Detect which cell encompasses the target text, then output its [x, y] center coordinate. 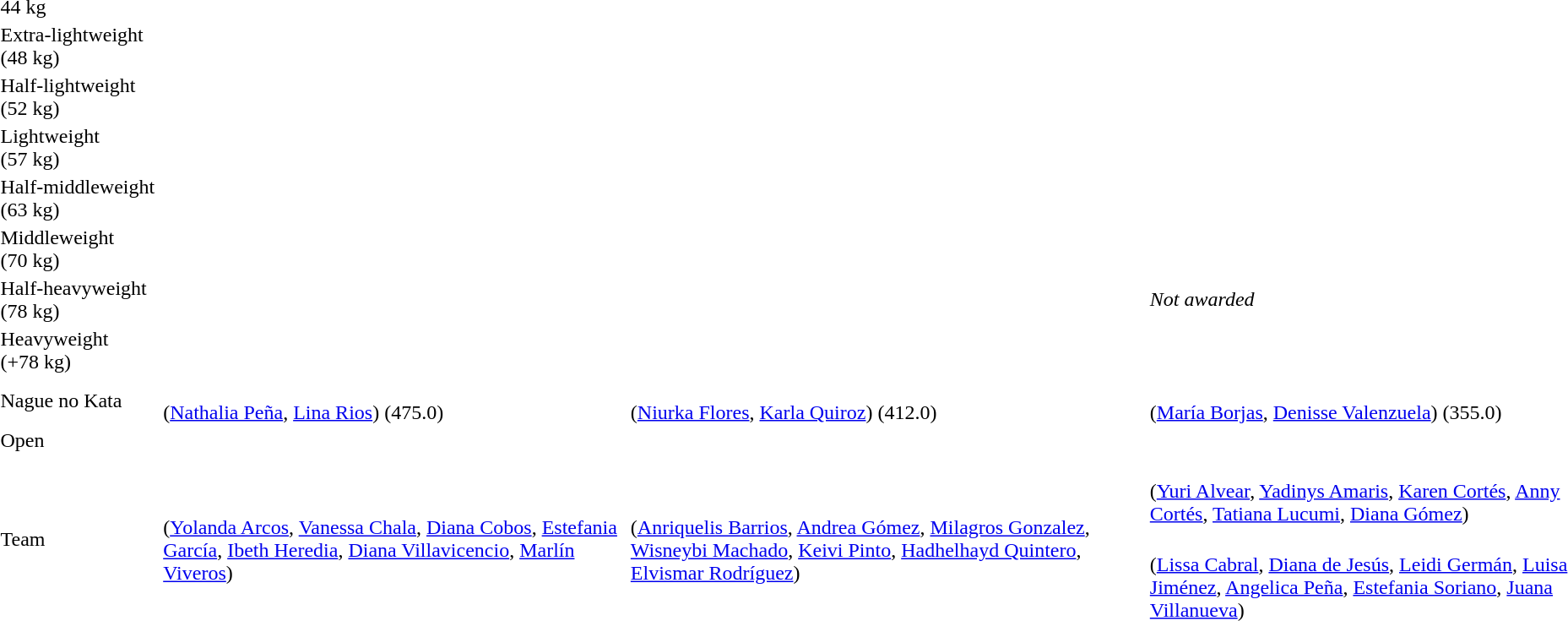
(Nathalia Peña, Lina Rios) (475.0) [395, 400]
(Niurka Flores, Karla Quiroz) (412.0) [887, 400]
